From the cell containing the given text, extract its center point as (X, Y) coordinate. 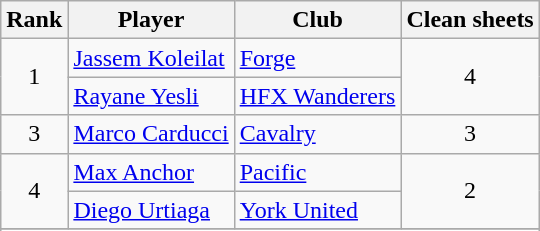
Clean sheets (470, 20)
Club (318, 20)
Forge (318, 58)
York United (318, 210)
Diego Urtiaga (151, 210)
Cavalry (318, 134)
Pacific (318, 172)
Rayane Yesli (151, 96)
Player (151, 20)
Rank (34, 20)
Marco Carducci (151, 134)
2 (470, 191)
Max Anchor (151, 172)
Jassem Koleilat (151, 58)
HFX Wanderers (318, 96)
1 (34, 77)
